Output the [X, Y] coordinate of the center of the cell containing the given text.  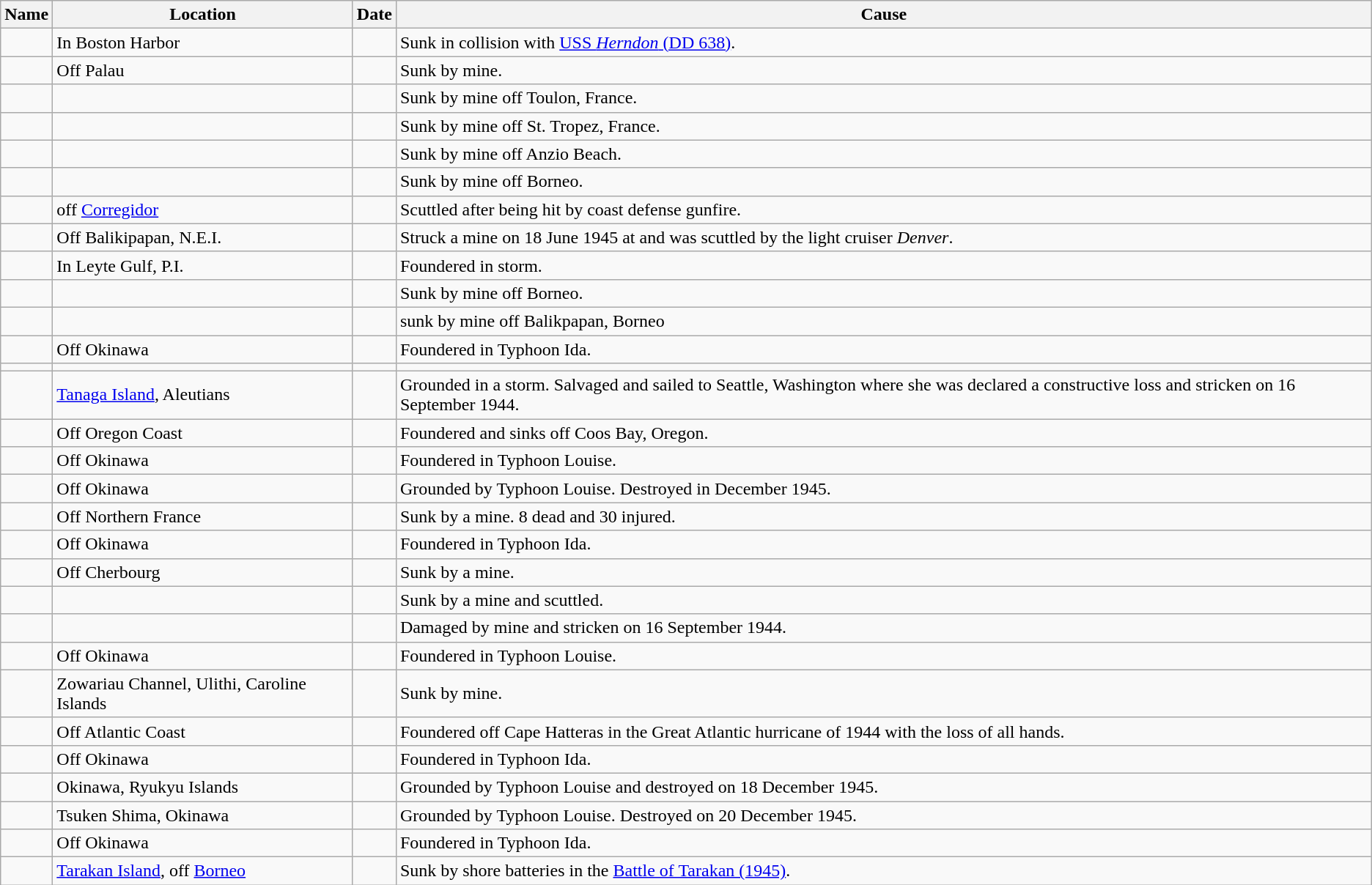
Tarakan Island, off Borneo [203, 871]
Okinawa, Ryukyu Islands [203, 787]
Grounded by Typhoon Louise. Destroyed on 20 December 1945. [884, 815]
Foundered off Cape Hatteras in the Great Atlantic hurricane of 1944 with the loss of all hands. [884, 731]
Sunk by a mine. 8 dead and 30 injured. [884, 516]
Off Oregon Coast [203, 433]
Cause [884, 15]
Location [203, 15]
off Corregidor [203, 210]
Damaged by mine and stricken on 16 September 1944. [884, 628]
Sunk by a mine. [884, 572]
sunk by mine off Balikpapan, Borneo [884, 321]
Off Cherbourg [203, 572]
Off Northern France [203, 516]
Off Balikipapan, N.E.I. [203, 237]
Off Atlantic Coast [203, 731]
Date [374, 15]
Sunk by mine off Toulon, France. [884, 98]
In Boston Harbor [203, 42]
Grounded in a storm. Salvaged and sailed to Seattle, Washington where she was declared a constructive loss and stricken on 16 September 1944. [884, 396]
Sunk by a mine and scuttled. [884, 600]
Name [26, 15]
Sunk by mine off St. Tropez, France. [884, 126]
Grounded by Typhoon Louise. Destroyed in December 1945. [884, 489]
Foundered in storm. [884, 265]
Grounded by Typhoon Louise and destroyed on 18 December 1945. [884, 787]
Sunk in collision with USS Herndon (DD 638). [884, 42]
Foundered and sinks off Coos Bay, Oregon. [884, 433]
Scuttled after being hit by coast defense gunfire. [884, 210]
In Leyte Gulf, P.I. [203, 265]
Tanaga Island, Aleutians [203, 396]
Tsuken Shima, Okinawa [203, 815]
Off Palau [203, 70]
Sunk by mine off Anzio Beach. [884, 154]
Struck a mine on 18 June 1945 at and was scuttled by the light cruiser Denver. [884, 237]
Sunk by shore batteries in the Battle of Tarakan (1945). [884, 871]
Zowariau Channel, Ulithi, Caroline Islands [203, 693]
